Capture the cell that displays the provided text and extract its (X, Y) central coordinate. 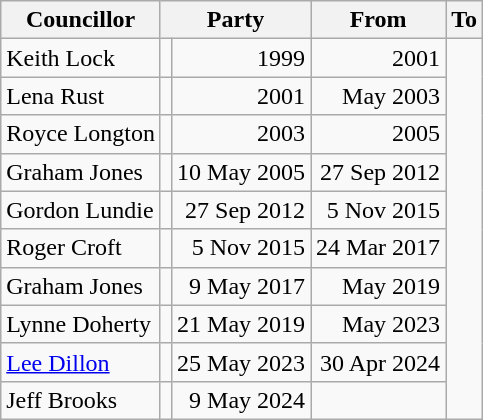
To (464, 20)
24 Mar 2017 (378, 248)
Roger Croft (81, 248)
30 Apr 2024 (378, 362)
10 May 2005 (242, 172)
2003 (242, 134)
Royce Longton (81, 134)
9 May 2017 (242, 286)
9 May 2024 (242, 400)
Lee Dillon (81, 362)
Party (235, 20)
Lena Rust (81, 96)
Councillor (81, 20)
From (378, 20)
Lynne Doherty (81, 324)
Jeff Brooks (81, 400)
21 May 2019 (242, 324)
May 2003 (378, 96)
1999 (242, 58)
Keith Lock (81, 58)
May 2019 (378, 286)
2005 (378, 134)
May 2023 (378, 324)
25 May 2023 (242, 362)
Gordon Lundie (81, 210)
